Capture the cell that displays the provided text and extract its [x, y] central coordinate. 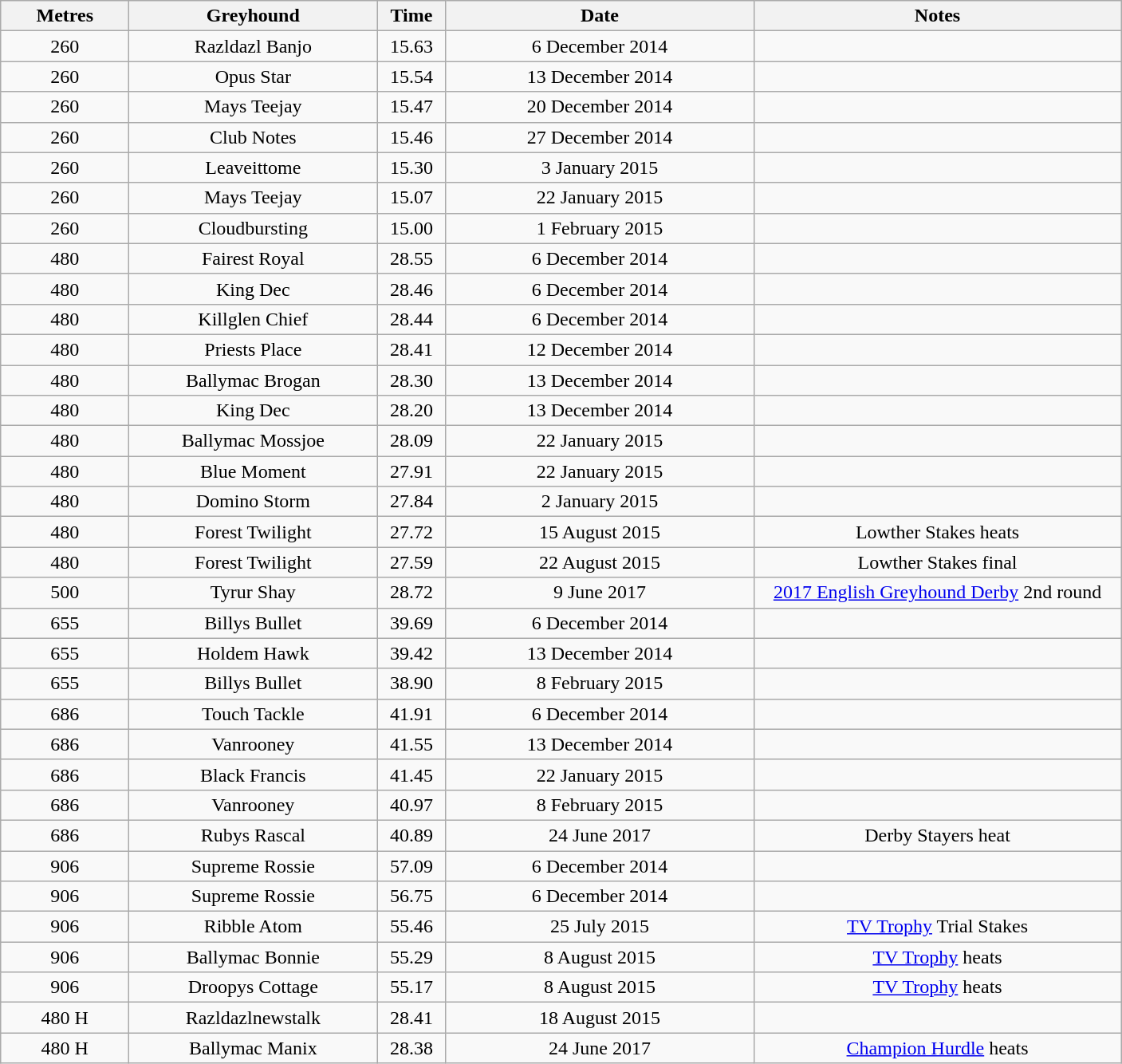
3 January 2015 [600, 167]
Metres [65, 16]
Ballymac Mossjoe [254, 441]
28.38 [411, 1048]
9 June 2017 [600, 593]
15.00 [411, 228]
Touch Tackle [254, 714]
Ballymac Manix [254, 1048]
Killglen Chief [254, 319]
28.55 [411, 258]
Club Notes [254, 137]
Ribble Atom [254, 927]
28.20 [411, 411]
Champion Hurdle heats [938, 1048]
27.72 [411, 532]
Black Francis [254, 774]
28.44 [411, 319]
Rubys Rascal [254, 835]
Date [600, 16]
Droopys Cottage [254, 987]
Fairest Royal [254, 258]
Derby Stayers heat [938, 835]
28.72 [411, 593]
15.63 [411, 46]
39.42 [411, 653]
15.54 [411, 77]
57.09 [411, 865]
22 August 2015 [600, 562]
15.07 [411, 198]
27.59 [411, 562]
Greyhound [254, 16]
40.89 [411, 835]
20 December 2014 [600, 107]
TV Trophy Trial Stakes [938, 927]
38.90 [411, 684]
55.46 [411, 927]
40.97 [411, 805]
28.46 [411, 289]
Blue Moment [254, 471]
28.09 [411, 441]
41.91 [411, 714]
1 February 2015 [600, 228]
Razldazl Banjo [254, 46]
56.75 [411, 897]
15.47 [411, 107]
27 December 2014 [600, 137]
15 August 2015 [600, 532]
500 [65, 593]
Lowther Stakes final [938, 562]
41.55 [411, 744]
55.29 [411, 957]
18 August 2015 [600, 1018]
Priests Place [254, 349]
Leaveittome [254, 167]
Ballymac Brogan [254, 380]
Opus Star [254, 77]
2 January 2015 [600, 502]
28.30 [411, 380]
Time [411, 16]
Lowther Stakes heats [938, 532]
Notes [938, 16]
12 December 2014 [600, 349]
41.45 [411, 774]
55.17 [411, 987]
15.30 [411, 167]
2017 English Greyhound Derby 2nd round [938, 593]
15.46 [411, 137]
Cloudbursting [254, 228]
Ballymac Bonnie [254, 957]
25 July 2015 [600, 927]
Domino Storm [254, 502]
27.84 [411, 502]
Holdem Hawk [254, 653]
27.91 [411, 471]
39.69 [411, 623]
Razldazlnewstalk [254, 1018]
Tyrur Shay [254, 593]
